Find where the given text appears and provide that cell's center as [x, y] coordinate. 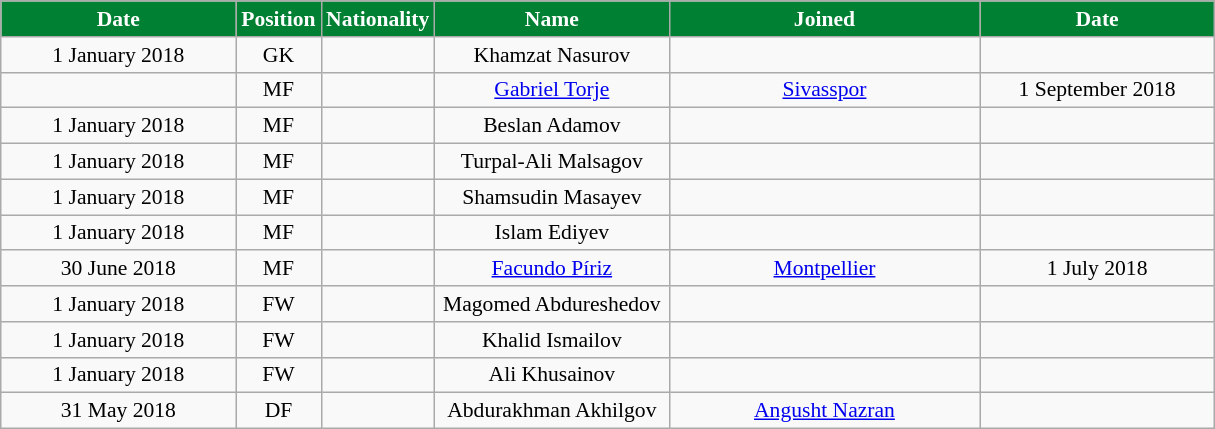
1 September 2018 [1098, 90]
Khamzat Nasurov [552, 55]
GK [278, 55]
Magomed Abdureshedov [552, 304]
1 July 2018 [1098, 269]
Nationality [378, 19]
DF [278, 411]
30 June 2018 [118, 269]
Facundo Píriz [552, 269]
Turpal-Ali Malsagov [552, 162]
Ali Khusainov [552, 375]
Islam Ediyev [552, 233]
Name [552, 19]
Position [278, 19]
Montpellier [824, 269]
Joined [824, 19]
Sivasspor [824, 90]
Beslan Adamov [552, 126]
Gabriel Torje [552, 90]
Abdurakhman Akhilgov [552, 411]
31 May 2018 [118, 411]
Angusht Nazran [824, 411]
Shamsudin Masayev [552, 197]
Khalid Ismailov [552, 340]
